From the cell containing the given text, extract its center point as (x, y) coordinate. 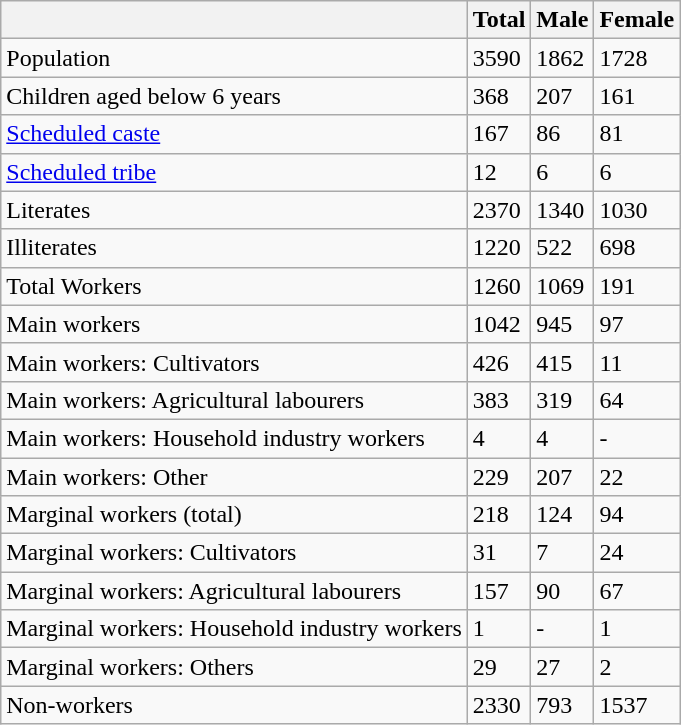
3590 (499, 58)
12 (499, 172)
22 (637, 477)
Main workers: Agricultural labourers (234, 400)
86 (562, 134)
64 (637, 400)
81 (637, 134)
2330 (499, 705)
124 (562, 515)
Marginal workers (total) (234, 515)
1537 (637, 705)
698 (637, 248)
191 (637, 286)
Marginal workers: Household industry workers (234, 629)
11 (637, 362)
67 (637, 591)
24 (637, 553)
Scheduled tribe (234, 172)
Marginal workers: Others (234, 667)
29 (499, 667)
319 (562, 400)
Main workers: Other (234, 477)
1069 (562, 286)
Total Workers (234, 286)
Literates (234, 210)
2 (637, 667)
383 (499, 400)
Marginal workers: Cultivators (234, 553)
229 (499, 477)
7 (562, 553)
1728 (637, 58)
Scheduled caste (234, 134)
Total (499, 20)
1030 (637, 210)
Children aged below 6 years (234, 96)
31 (499, 553)
1042 (499, 324)
Population (234, 58)
2370 (499, 210)
Illiterates (234, 248)
Main workers: Household industry workers (234, 438)
368 (499, 96)
Non-workers (234, 705)
793 (562, 705)
Marginal workers: Agricultural labourers (234, 591)
94 (637, 515)
Main workers: Cultivators (234, 362)
97 (637, 324)
218 (499, 515)
161 (637, 96)
90 (562, 591)
Main workers (234, 324)
522 (562, 248)
1220 (499, 248)
945 (562, 324)
167 (499, 134)
1340 (562, 210)
Male (562, 20)
426 (499, 362)
157 (499, 591)
415 (562, 362)
Female (637, 20)
1260 (499, 286)
1862 (562, 58)
27 (562, 667)
